For the text-containing cell, return its midpoint in [X, Y] coordinate format. 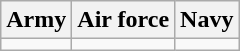
Navy [207, 20]
Army [36, 20]
Air force [124, 20]
